Detect which cell encompasses the target text, then output its (x, y) center coordinate. 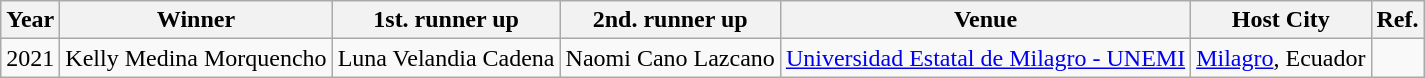
1st. runner up (446, 20)
Naomi Cano Lazcano (670, 58)
Ref. (1398, 20)
Host City (1281, 20)
Luna Velandia Cadena (446, 58)
Kelly Medina Morquencho (196, 58)
Year (30, 20)
Universidad Estatal de Milagro - UNEMI (985, 58)
2021 (30, 58)
Winner (196, 20)
Venue (985, 20)
Milagro, Ecuador (1281, 58)
2nd. runner up (670, 20)
